Extract the (X, Y) coordinate from the center of the cell holding the provided text.  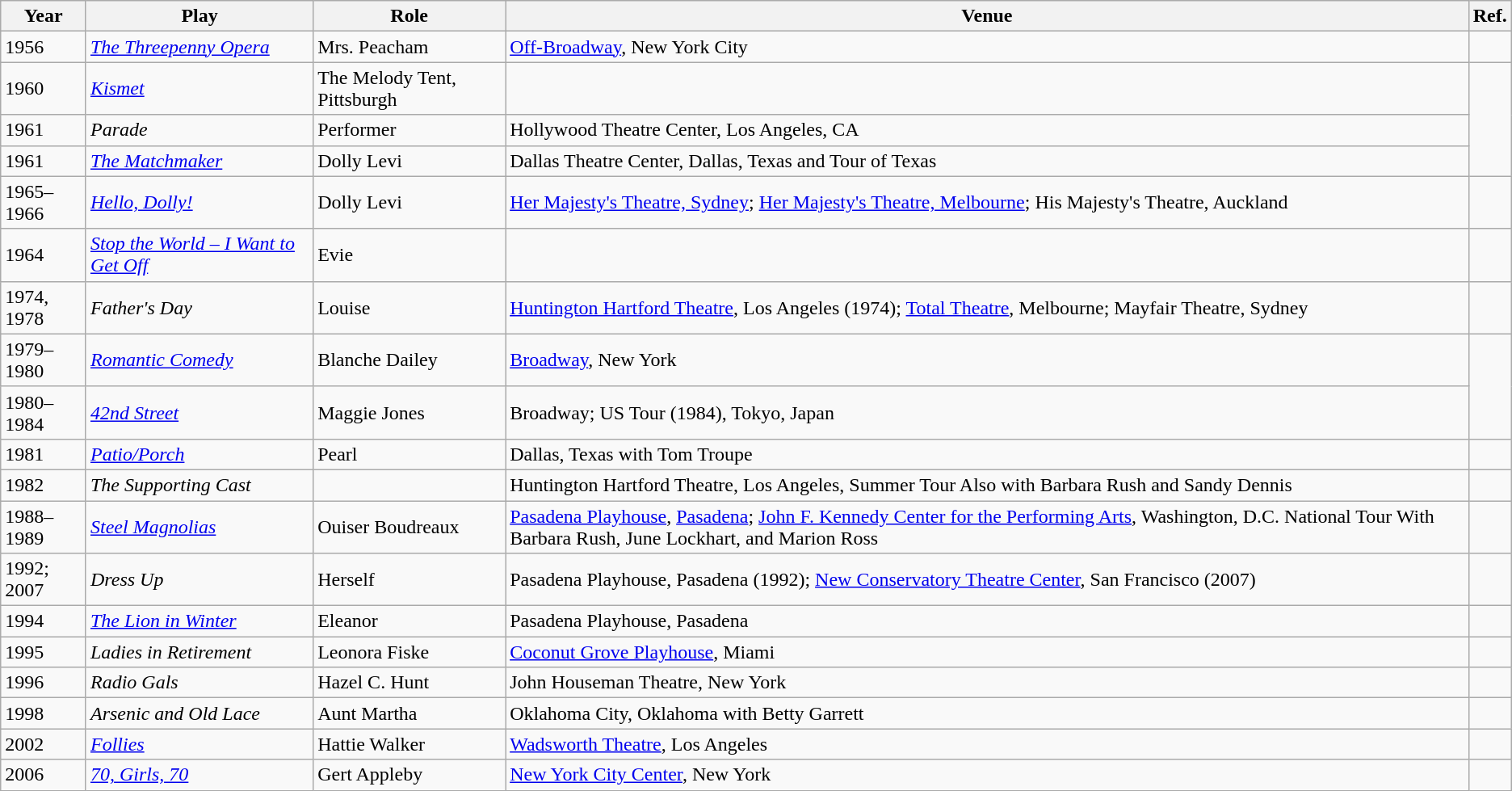
Hello, Dolly! (199, 202)
Venue (987, 16)
Wadsworth Theatre, Los Angeles (987, 744)
1960 (44, 89)
1992; 2007 (44, 580)
Oklahoma City, Oklahoma with Betty Garrett (987, 713)
Radio Gals (199, 683)
Kismet (199, 89)
Her Majesty's Theatre, Sydney; Her Majesty's Theatre, Melbourne; His Majesty's Theatre, Auckland (987, 202)
Herself (409, 580)
Evie (409, 255)
Huntington Hartford Theatre, Los Angeles, Summer Tour Also with Barbara Rush and Sandy Dennis (987, 485)
1994 (44, 621)
Coconut Grove Playhouse, Miami (987, 652)
1974, 1978 (44, 307)
Dallas, Texas with Tom Troupe (987, 454)
Broadway, New York (987, 360)
1981 (44, 454)
1995 (44, 652)
New York City Center, New York (987, 775)
Pearl (409, 454)
Performer (409, 130)
Mrs. Peacham (409, 47)
1965–1966 (44, 202)
Arsenic and Old Lace (199, 713)
1980–1984 (44, 412)
Louise (409, 307)
The Melody Tent, Pittsburgh (409, 89)
Ref. (1489, 16)
1964 (44, 255)
Off-Broadway, New York City (987, 47)
John Houseman Theatre, New York (987, 683)
Follies (199, 744)
Father's Day (199, 307)
Hattie Walker (409, 744)
Year (44, 16)
Romantic Comedy (199, 360)
Gert Appleby (409, 775)
The Lion in Winter (199, 621)
Blanche Dailey (409, 360)
2002 (44, 744)
Dress Up (199, 580)
Role (409, 16)
Hollywood Theatre Center, Los Angeles, CA (987, 130)
Eleanor (409, 621)
Steel Magnolias (199, 527)
1956 (44, 47)
2006 (44, 775)
70, Girls, 70 (199, 775)
Huntington Hartford Theatre, Los Angeles (1974); Total Theatre, Melbourne; Mayfair Theatre, Sydney (987, 307)
Dallas Theatre Center, Dallas, Texas and Tour of Texas (987, 161)
1988–1989 (44, 527)
Pasadena Playhouse, Pasadena (987, 621)
1979–1980 (44, 360)
Aunt Martha (409, 713)
The Supporting Cast (199, 485)
The Matchmaker (199, 161)
Maggie Jones (409, 412)
42nd Street (199, 412)
1982 (44, 485)
Parade (199, 130)
Play (199, 16)
Stop the World – I Want to Get Off (199, 255)
Leonora Fiske (409, 652)
Ladies in Retirement (199, 652)
Broadway; US Tour (1984), Tokyo, Japan (987, 412)
Patio/Porch (199, 454)
Pasadena Playhouse, Pasadena (1992); New Conservatory Theatre Center, San Francisco (2007) (987, 580)
Ouiser Boudreaux (409, 527)
1998 (44, 713)
1996 (44, 683)
Hazel C. Hunt (409, 683)
The Threepenny Opera (199, 47)
